Return the (X, Y) coordinate for the center point of the cell that contains the specified text.  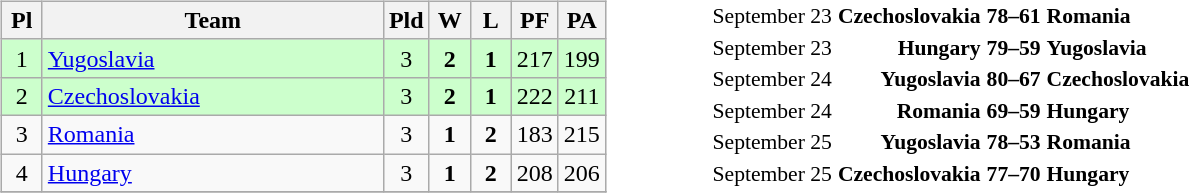
4 (22, 173)
208 (534, 173)
222 (534, 96)
217 (534, 58)
77–70 (1014, 173)
79–59 (1014, 47)
Pld (406, 20)
Team (212, 20)
W (450, 20)
206 (582, 173)
69–59 (1014, 110)
78–61 (1014, 16)
PF (534, 20)
211 (582, 96)
199 (582, 58)
78–53 (1014, 142)
215 (582, 134)
PA (582, 20)
Pl (22, 20)
L (490, 20)
183 (534, 134)
80–67 (1014, 79)
